Locate the cell with the specified text and output its (X, Y) center coordinate. 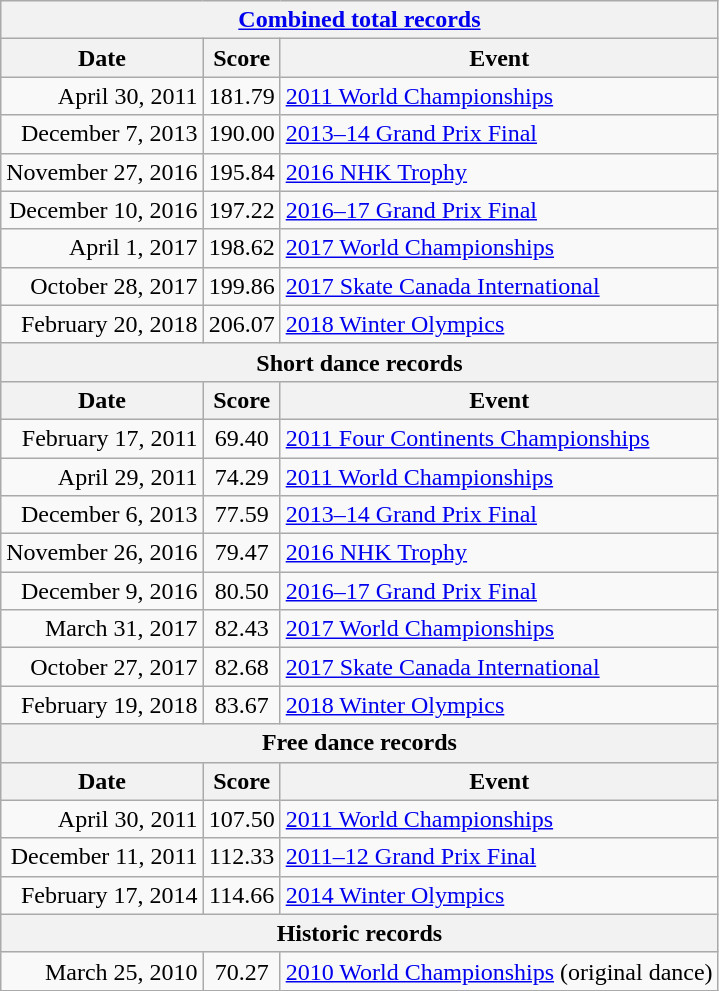
December 9, 2016 (102, 591)
70.27 (242, 971)
March 31, 2017 (102, 629)
December 7, 2013 (102, 134)
February 17, 2011 (102, 438)
April 29, 2011 (102, 477)
Historic records (360, 933)
March 25, 2010 (102, 971)
82.68 (242, 667)
November 26, 2016 (102, 553)
December 6, 2013 (102, 515)
December 11, 2011 (102, 857)
190.00 (242, 134)
112.33 (242, 857)
October 27, 2017 (102, 667)
April 1, 2017 (102, 248)
October 28, 2017 (102, 286)
195.84 (242, 172)
114.66 (242, 895)
Short dance records (360, 362)
199.86 (242, 286)
74.29 (242, 477)
198.62 (242, 248)
February 17, 2014 (102, 895)
2010 World Championships (original dance) (499, 971)
197.22 (242, 210)
181.79 (242, 96)
80.50 (242, 591)
2014 Winter Olympics (499, 895)
November 27, 2016 (102, 172)
77.59 (242, 515)
79.47 (242, 553)
February 20, 2018 (102, 324)
February 19, 2018 (102, 705)
Combined total records (360, 20)
2011 Four Continents Championships (499, 438)
107.50 (242, 819)
Free dance records (360, 743)
2011–12 Grand Prix Final (499, 857)
December 10, 2016 (102, 210)
82.43 (242, 629)
83.67 (242, 705)
206.07 (242, 324)
69.40 (242, 438)
